Identify which cell holds the provided text, then report its (x, y) central coordinate. 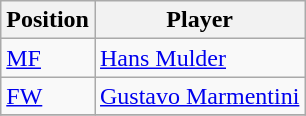
Player (199, 20)
Gustavo Marmentini (199, 96)
FW (48, 96)
MF (48, 58)
Hans Mulder (199, 58)
Position (48, 20)
